Extract the (X, Y) coordinate from the center of the cell holding the provided text.  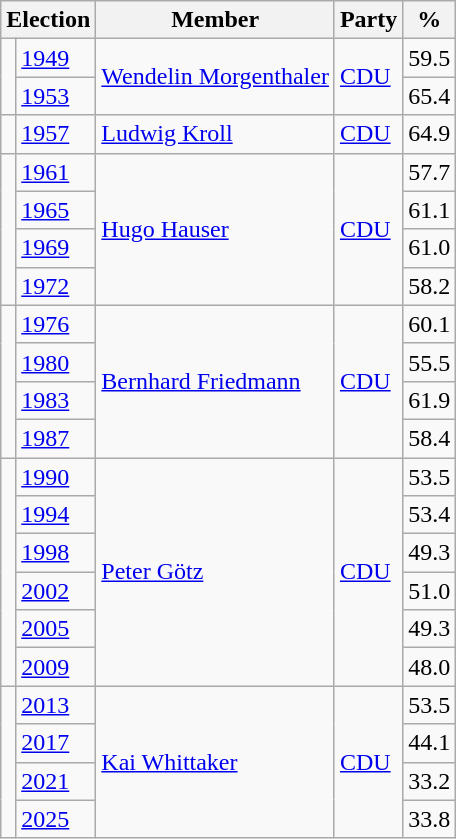
1953 (56, 96)
48.0 (430, 667)
Hugo Hauser (216, 229)
2021 (56, 781)
61.0 (430, 248)
1957 (56, 134)
65.4 (430, 96)
57.7 (430, 172)
59.5 (430, 58)
Bernhard Friedmann (216, 381)
1965 (56, 210)
2017 (56, 743)
2013 (56, 705)
2025 (56, 819)
1976 (56, 324)
2002 (56, 591)
1980 (56, 362)
2005 (56, 629)
1990 (56, 477)
Ludwig Kroll (216, 134)
Member (216, 20)
53.4 (430, 515)
1961 (56, 172)
44.1 (430, 743)
1969 (56, 248)
Election (48, 20)
58.4 (430, 438)
% (430, 20)
Party (368, 20)
1994 (56, 515)
60.1 (430, 324)
58.2 (430, 286)
33.8 (430, 819)
1949 (56, 58)
61.9 (430, 400)
1987 (56, 438)
1983 (56, 400)
64.9 (430, 134)
Peter Götz (216, 572)
51.0 (430, 591)
Wendelin Morgenthaler (216, 77)
2009 (56, 667)
1972 (56, 286)
1998 (56, 553)
55.5 (430, 362)
33.2 (430, 781)
Kai Whittaker (216, 762)
61.1 (430, 210)
